For the text-containing cell, return its midpoint in (x, y) coordinate format. 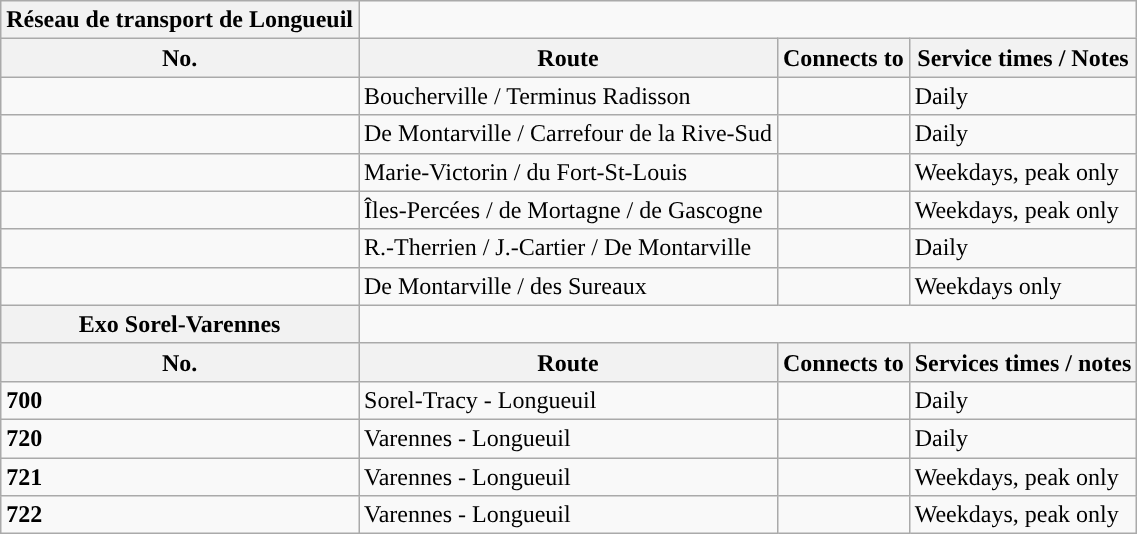
Exo Sorel-Varennes (180, 324)
700 (180, 400)
722 (180, 515)
Boucherville / Terminus Radisson (568, 96)
Îles-Percées / de Mortagne / de Gascogne (568, 210)
Marie-Victorin / du Fort-St-Louis (568, 172)
Sorel-Tracy - Longueuil (568, 400)
Réseau de transport de Longueuil (180, 20)
720 (180, 438)
721 (180, 477)
De Montarville / des Sureaux (568, 286)
Weekdays only (1023, 286)
R.-Therrien / J.-Cartier / De Montarville (568, 248)
De Montarville / Carrefour de la Rive-Sud (568, 134)
Service times / Notes (1023, 58)
Services times / notes (1023, 362)
